Identify which cell holds the provided text, then report its (X, Y) central coordinate. 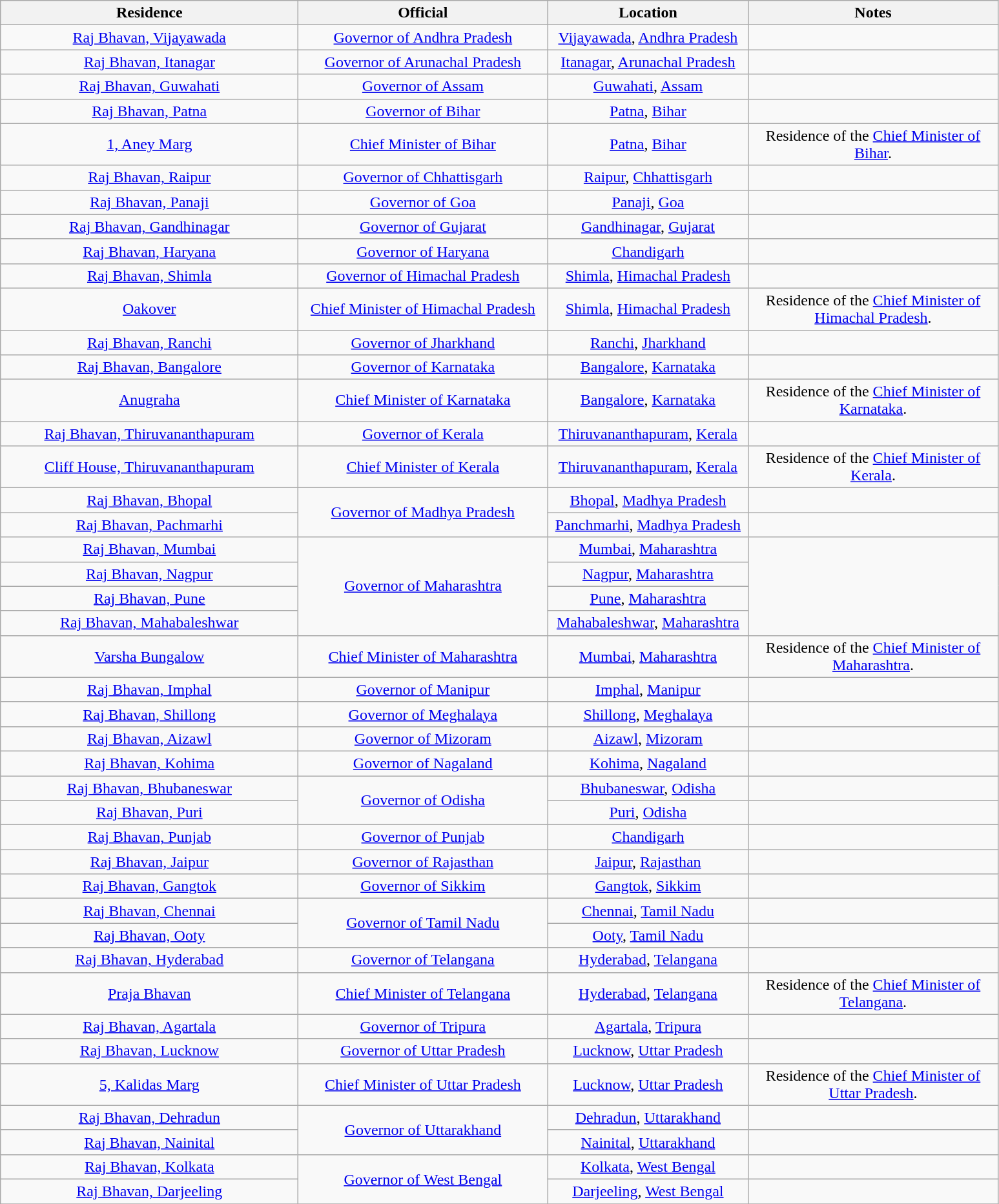
Raj Bhavan, Itanagar (150, 62)
Itanagar, Arunachal Pradesh (648, 62)
Aizawl, Mizoram (648, 739)
Governor of Jharkhand (423, 343)
Raj Bhavan, Kohima (150, 763)
Raj Bhavan, Pachmarhi (150, 525)
Governor of Tripura (423, 1026)
Raj Bhavan, Punjab (150, 837)
Agartala, Tripura (648, 1026)
Raj Bhavan, Hyderabad (150, 960)
Governor of Tamil Nadu (423, 923)
Oakover (150, 309)
Governor of Himachal Pradesh (423, 276)
Raj Bhavan, Chennai (150, 911)
Raj Bhavan, Mahabaleshwar (150, 623)
Raj Bhavan, Pune (150, 598)
Governor of Haryana (423, 251)
Raj Bhavan, Darjeeling (150, 1191)
Anugraha (150, 400)
Nagpur, Maharashtra (648, 574)
Raj Bhavan, Kolkata (150, 1167)
Raj Bhavan, Aizawl (150, 739)
Gangtok, Sikkim (648, 886)
Raj Bhavan, Shillong (150, 714)
Governor of Sikkim (423, 886)
Governor of Andhra Pradesh (423, 37)
Governor of Kerala (423, 434)
Panchmarhi, Madhya Pradesh (648, 525)
Raj Bhavan, Ranchi (150, 343)
Governor of Nagaland (423, 763)
Raj Bhavan, Raipur (150, 178)
Notes (873, 13)
Residence of the Chief Minister of Karnataka. (873, 400)
Governor of Assam (423, 87)
Raj Bhavan, Shimla (150, 276)
Varsha Bungalow (150, 656)
Ranchi, Jharkhand (648, 343)
Governor of Madhya Pradesh (423, 513)
Governor of Gujarat (423, 227)
Governor of Uttarakhand (423, 1130)
Raj Bhavan, Puri (150, 813)
Governor of Goa (423, 202)
Raj Bhavan, Haryana (150, 251)
Governor of Manipur (423, 689)
Raj Bhavan, Bangalore (150, 367)
Governor of Rajasthan (423, 862)
Residence of the Chief Minister of Kerala. (873, 467)
Raj Bhavan, Agartala (150, 1026)
Raj Bhavan, Bhubaneswar (150, 788)
Residence of the Chief Minister of Telangana. (873, 993)
Raj Bhavan, Nagpur (150, 574)
Raj Bhavan, Ooty (150, 935)
Residence (150, 13)
Chennai, Tamil Nadu (648, 911)
Residence of the Chief Minister of Himachal Pradesh. (873, 309)
Governor of Chhattisgarh (423, 178)
Raj Bhavan, Gandhinagar (150, 227)
Vijayawada, Andhra Pradesh (648, 37)
Puri, Odisha (648, 813)
Bhubaneswar, Odisha (648, 788)
Governor of Meghalaya (423, 714)
Raj Bhavan, Vijayawada (150, 37)
Raj Bhavan, Thiruvananthapuram (150, 434)
Raj Bhavan, Bhopal (150, 500)
Nainital, Uttarakhand (648, 1142)
Darjeeling, West Bengal (648, 1191)
Praja Bhavan (150, 993)
Guwahati, Assam (648, 87)
Raj Bhavan, Lucknow (150, 1051)
Bhopal, Madhya Pradesh (648, 500)
Ooty, Tamil Nadu (648, 935)
Governor of Karnataka (423, 367)
Panaji, Goa (648, 202)
Official (423, 13)
Shillong, Meghalaya (648, 714)
Chief Minister of Karnataka (423, 400)
Raj Bhavan, Nainital (150, 1142)
Residence of the Chief Minister of Maharashtra. (873, 656)
Chief Minister of Kerala (423, 467)
1, Aney Marg (150, 145)
Chief Minister of Bihar (423, 145)
Chief Minister of Telangana (423, 993)
Governor of Uttar Pradesh (423, 1051)
Chief Minister of Uttar Pradesh (423, 1085)
Dehradun, Uttarakhand (648, 1117)
Raj Bhavan, Mumbai (150, 549)
Raj Bhavan, Patna (150, 111)
Governor of Telangana (423, 960)
Residence of the Chief Minister of Bihar. (873, 145)
Governor of Punjab (423, 837)
Imphal, Manipur (648, 689)
Raj Bhavan, Gangtok (150, 886)
Location (648, 13)
Chief Minister of Himachal Pradesh (423, 309)
Governor of Odisha (423, 801)
Kolkata, West Bengal (648, 1167)
Raipur, Chhattisgarh (648, 178)
Governor of Mizoram (423, 739)
Residence of the Chief Minister of Uttar Pradesh. (873, 1085)
Governor of West Bengal (423, 1179)
Raj Bhavan, Imphal (150, 689)
Pune, Maharashtra (648, 598)
Governor of Bihar (423, 111)
Raj Bhavan, Guwahati (150, 87)
Chief Minister of Maharashtra (423, 656)
Governor of Maharashtra (423, 586)
Governor of Arunachal Pradesh (423, 62)
Cliff House, Thiruvananthapuram (150, 467)
5, Kalidas Marg (150, 1085)
Kohima, Nagaland (648, 763)
Mahabaleshwar, Maharashtra (648, 623)
Jaipur, Rajasthan (648, 862)
Raj Bhavan, Jaipur (150, 862)
Raj Bhavan, Panaji (150, 202)
Raj Bhavan, Dehradun (150, 1117)
Gandhinagar, Gujarat (648, 227)
